Determine the [x, y] coordinate at the center of the cell enclosing the given text.  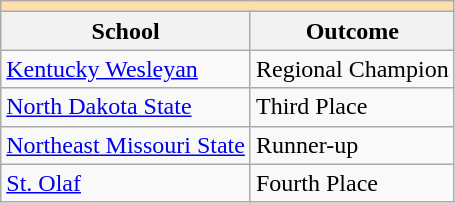
Kentucky Wesleyan [126, 69]
Fourth Place [352, 183]
Outcome [352, 31]
School [126, 31]
St. Olaf [126, 183]
North Dakota State [126, 107]
Third Place [352, 107]
Northeast Missouri State [126, 145]
Runner-up [352, 145]
Regional Champion [352, 69]
